Capture the cell that displays the provided text and extract its (X, Y) central coordinate. 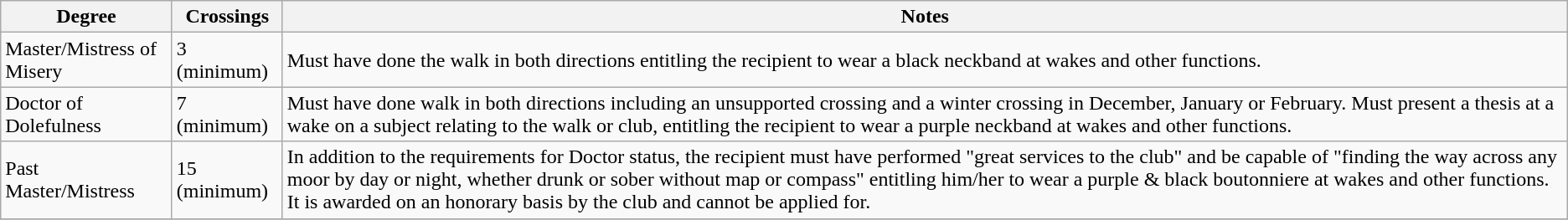
Must have done the walk in both directions entitling the recipient to wear a black neckband at wakes and other functions. (925, 60)
Doctor of Dolefulness (86, 114)
Master/Mistress of Misery (86, 60)
Notes (925, 17)
Degree (86, 17)
3 (minimum) (227, 60)
Past Master/Mistress (86, 180)
Crossings (227, 17)
7 (minimum) (227, 114)
15 (minimum) (227, 180)
